Capture the cell that displays the provided text and extract its [x, y] central coordinate. 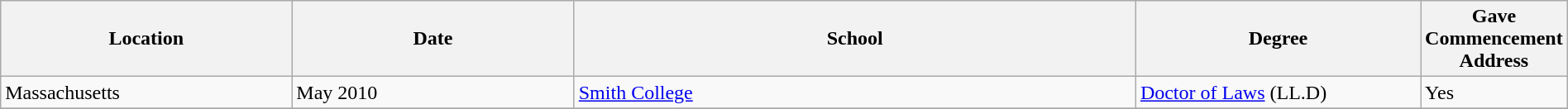
Massachusetts [146, 92]
Smith College [855, 92]
Yes [1494, 92]
May 2010 [433, 92]
Location [146, 39]
Doctor of Laws (LL.D) [1278, 92]
School [855, 39]
Gave Commencement Address [1494, 39]
Date [433, 39]
Degree [1278, 39]
